Capture the cell that displays the provided text and extract its [X, Y] central coordinate. 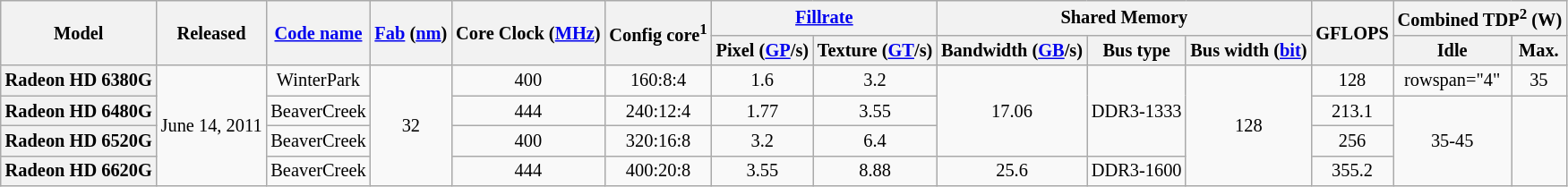
Radeon HD 6480G [79, 111]
Config core1 [657, 32]
Bandwidth (GB/s) [1012, 50]
Radeon HD 6520G [79, 140]
160:8:4 [657, 81]
rowspan="4" [1452, 81]
DDR3-1333 [1136, 111]
Fab (nm) [412, 32]
Texture (GT/s) [875, 50]
Shared Memory [1124, 18]
6.4 [875, 140]
Core Clock (MHz) [528, 32]
Fillrate [825, 18]
240:12:4 [657, 111]
213.1 [1352, 111]
Radeon HD 6380G [79, 81]
355.2 [1352, 171]
Bus width (bit) [1248, 50]
June 14, 2011 [211, 125]
Combined TDP2 (W) [1479, 18]
Radeon HD 6620G [79, 171]
Idle [1452, 50]
1.77 [763, 111]
256 [1352, 140]
35 [1538, 81]
35-45 [1452, 141]
Released [211, 32]
GFLOPS [1352, 32]
400:20:8 [657, 171]
DDR3-1600 [1136, 171]
25.6 [1012, 171]
Bus type [1136, 50]
17.06 [1012, 111]
Code name [318, 32]
32 [412, 125]
8.88 [875, 171]
Max. [1538, 50]
320:16:8 [657, 140]
1.6 [763, 81]
Pixel (GP/s) [763, 50]
Model [79, 32]
WinterPark [318, 81]
